Search for the cell housing the specified text and yield its [x, y] center coordinate. 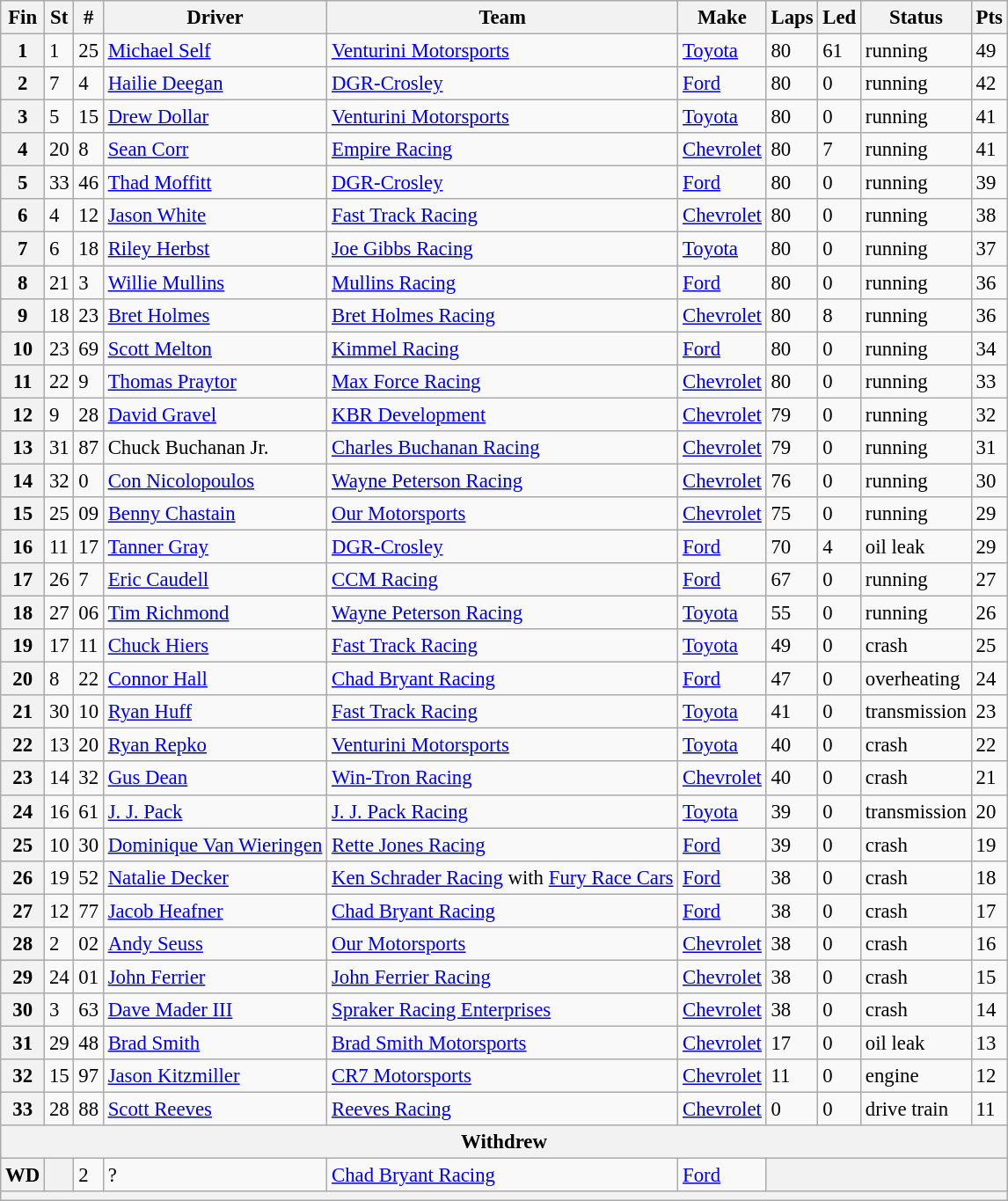
Status [916, 18]
Gus Dean [215, 779]
88 [88, 1109]
87 [88, 448]
Pts [989, 18]
Mullins Racing [503, 282]
Jason White [215, 216]
overheating [916, 679]
CCM Racing [503, 580]
John Ferrier [215, 977]
09 [88, 514]
Dave Mader III [215, 1010]
Driver [215, 18]
Ryan Repko [215, 745]
37 [989, 249]
47 [792, 679]
Team [503, 18]
Chuck Hiers [215, 646]
Natalie Decker [215, 877]
Ryan Huff [215, 712]
70 [792, 546]
Make [722, 18]
# [88, 18]
55 [792, 613]
Jason Kitzmiller [215, 1076]
Hailie Deegan [215, 84]
J. J. Pack [215, 811]
Thomas Praytor [215, 381]
Rette Jones Racing [503, 845]
David Gravel [215, 414]
Michael Self [215, 51]
Charles Buchanan Racing [503, 448]
Max Force Racing [503, 381]
Led [839, 18]
67 [792, 580]
48 [88, 1043]
02 [88, 944]
97 [88, 1076]
06 [88, 613]
Sean Corr [215, 150]
J. J. Pack Racing [503, 811]
Chuck Buchanan Jr. [215, 448]
Reeves Racing [503, 1109]
69 [88, 348]
Joe Gibbs Racing [503, 249]
Thad Moffitt [215, 183]
engine [916, 1076]
Willie Mullins [215, 282]
Andy Seuss [215, 944]
Scott Reeves [215, 1109]
76 [792, 480]
Tim Richmond [215, 613]
KBR Development [503, 414]
Spraker Racing Enterprises [503, 1010]
42 [989, 84]
Eric Caudell [215, 580]
Kimmel Racing [503, 348]
Connor Hall [215, 679]
34 [989, 348]
63 [88, 1010]
Riley Herbst [215, 249]
46 [88, 183]
John Ferrier Racing [503, 977]
Bret Holmes [215, 315]
Fin [23, 18]
Benny Chastain [215, 514]
CR7 Motorsports [503, 1076]
Tanner Gray [215, 546]
77 [88, 911]
Drew Dollar [215, 117]
52 [88, 877]
Withdrew [504, 1142]
Scott Melton [215, 348]
Ken Schrader Racing with Fury Race Cars [503, 877]
Empire Racing [503, 150]
Laps [792, 18]
01 [88, 977]
Jacob Heafner [215, 911]
? [215, 1175]
Bret Holmes Racing [503, 315]
Con Nicolopoulos [215, 480]
Brad Smith [215, 1043]
75 [792, 514]
WD [23, 1175]
Win-Tron Racing [503, 779]
St [60, 18]
Dominique Van Wieringen [215, 845]
Brad Smith Motorsports [503, 1043]
drive train [916, 1109]
